Identify which cell holds the provided text, then report its (X, Y) central coordinate. 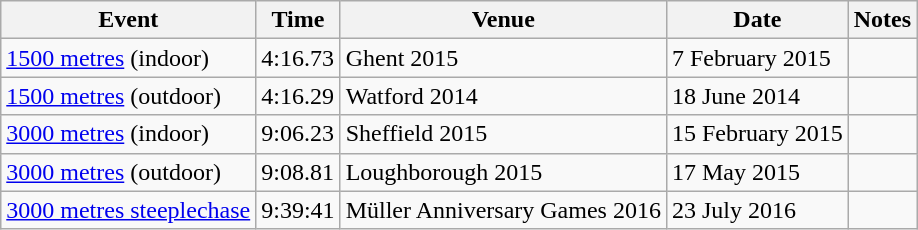
3000 metres (outdoor) (128, 172)
3000 metres steeplechase (128, 210)
4:16.73 (298, 58)
Notes (882, 20)
15 February 2015 (757, 134)
9:08.81 (298, 172)
3000 metres (indoor) (128, 134)
Date (757, 20)
Time (298, 20)
Sheffield 2015 (503, 134)
18 June 2014 (757, 96)
7 February 2015 (757, 58)
Loughborough 2015 (503, 172)
4:16.29 (298, 96)
1500 metres (outdoor) (128, 96)
17 May 2015 (757, 172)
Müller Anniversary Games 2016 (503, 210)
Venue (503, 20)
23 July 2016 (757, 210)
Event (128, 20)
1500 metres (indoor) (128, 58)
9:06.23 (298, 134)
Ghent 2015 (503, 58)
Watford 2014 (503, 96)
9:39:41 (298, 210)
